Return [x, y] of the center of cell containing provided text 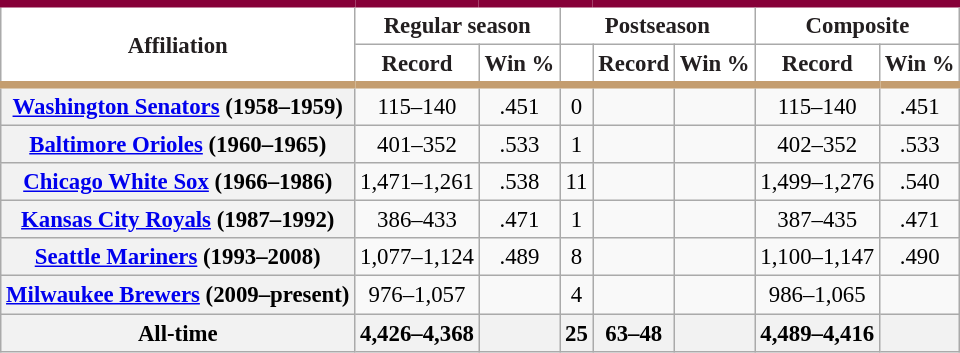
986–1,065 [817, 295]
976–1,057 [417, 295]
11 [576, 182]
.540 [919, 182]
401–352 [417, 145]
Baltimore Orioles (1960–1965) [178, 145]
1,471–1,261 [417, 182]
4,426–4,368 [417, 333]
Kansas City Royals (1987–1992) [178, 220]
Chicago White Sox (1966–1986) [178, 182]
.490 [919, 257]
.538 [519, 182]
0 [576, 106]
387–435 [817, 220]
.489 [519, 257]
Washington Senators (1958–1959) [178, 106]
1,077–1,124 [417, 257]
1,100–1,147 [817, 257]
Milwaukee Brewers (2009–present) [178, 295]
Regular season [458, 24]
63–48 [634, 333]
Seattle Mariners (1993–2008) [178, 257]
386–433 [417, 220]
4 [576, 295]
1,499–1,276 [817, 182]
All-time [178, 333]
4,489–4,416 [817, 333]
Affiliation [178, 44]
Postseason [658, 24]
Composite [858, 24]
25 [576, 333]
402–352 [817, 145]
8 [576, 257]
